Identify which cell holds the provided text, then report its (X, Y) central coordinate. 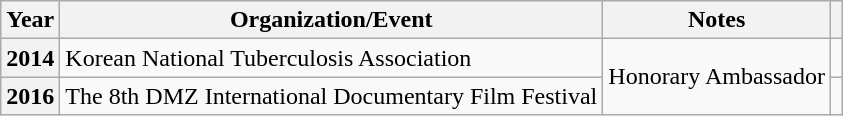
2014 (30, 58)
Year (30, 20)
Korean National Tuberculosis Association (332, 58)
Organization/Event (332, 20)
The 8th DMZ International Documentary Film Festival (332, 96)
Honorary Ambassador (717, 77)
Notes (717, 20)
2016 (30, 96)
